Identify which cell holds the provided text, then report its [X, Y] central coordinate. 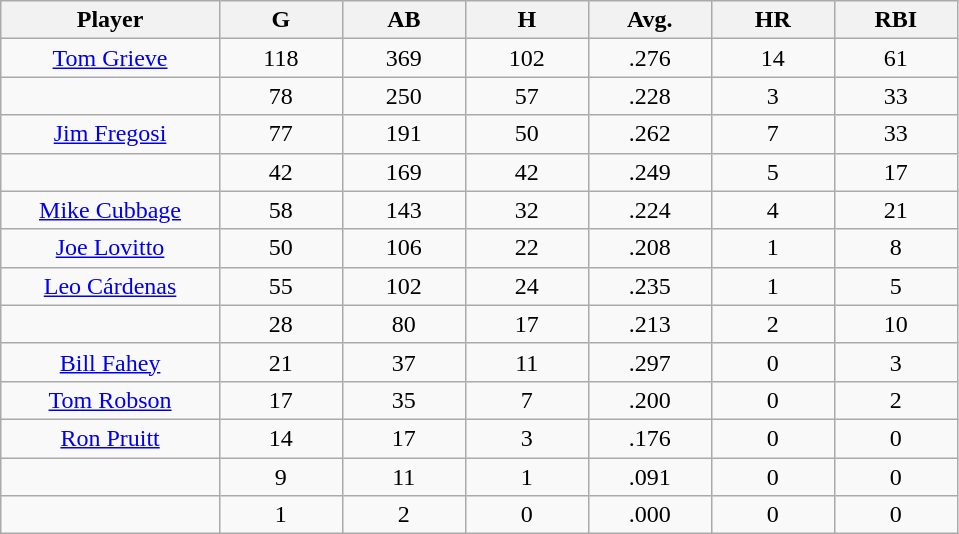
.200 [650, 400]
.262 [650, 134]
.208 [650, 248]
77 [280, 134]
80 [404, 324]
Tom Robson [110, 400]
78 [280, 96]
22 [526, 248]
58 [280, 210]
AB [404, 20]
.213 [650, 324]
37 [404, 362]
.224 [650, 210]
.276 [650, 58]
.228 [650, 96]
35 [404, 400]
Avg. [650, 20]
.297 [650, 362]
57 [526, 96]
.000 [650, 515]
106 [404, 248]
Mike Cubbage [110, 210]
61 [896, 58]
9 [280, 477]
.249 [650, 172]
G [280, 20]
Tom Grieve [110, 58]
Leo Cárdenas [110, 286]
Ron Pruitt [110, 438]
32 [526, 210]
8 [896, 248]
Bill Fahey [110, 362]
Joe Lovitto [110, 248]
250 [404, 96]
369 [404, 58]
169 [404, 172]
.235 [650, 286]
Player [110, 20]
H [526, 20]
55 [280, 286]
28 [280, 324]
10 [896, 324]
118 [280, 58]
143 [404, 210]
.091 [650, 477]
HR [772, 20]
191 [404, 134]
RBI [896, 20]
4 [772, 210]
Jim Fregosi [110, 134]
24 [526, 286]
.176 [650, 438]
